Provide the (x, y) coordinate of the cell's center where the given text is located.  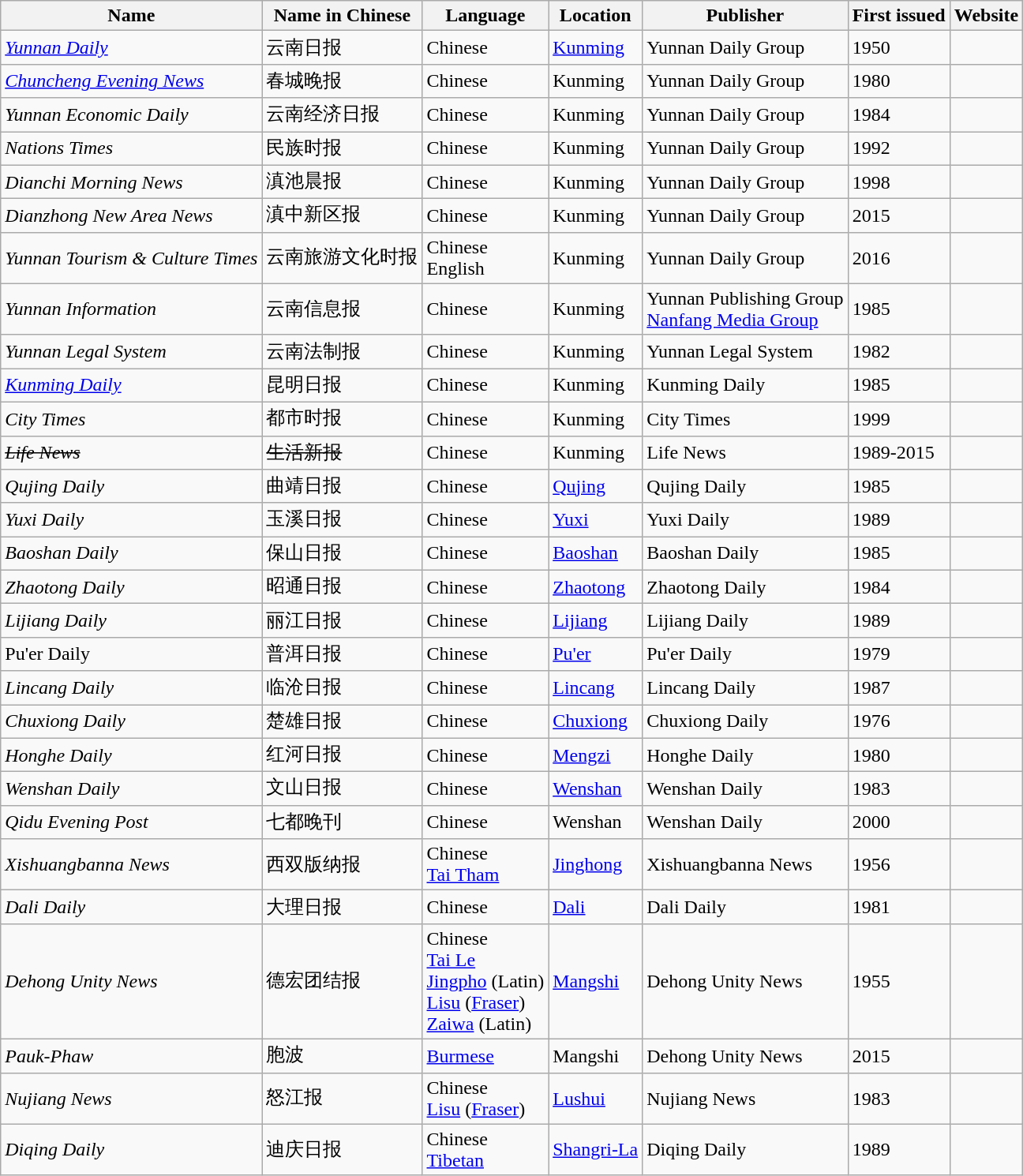
临沧日报 (343, 688)
1950 (898, 47)
文山日报 (343, 789)
都市时报 (343, 418)
ChineseLisu (Fraser) (485, 1099)
Zhaotong (595, 587)
怒江报 (343, 1099)
Yunnan Economic Daily (131, 115)
Yuxi (595, 519)
云南日报 (343, 47)
Publisher (745, 16)
ChineseTibetan (485, 1149)
Shangri-La (595, 1149)
Name in Chinese (343, 16)
Lijiang (595, 620)
昭通日报 (343, 587)
滇中新区报 (343, 216)
昆明日报 (343, 385)
Website (986, 16)
大理日报 (343, 908)
Chuncheng Evening News (131, 81)
Pauk-Phaw (131, 1056)
2016 (898, 257)
Dianchi Morning News (131, 182)
1956 (898, 865)
德宏团结报 (343, 981)
保山日报 (343, 554)
西双版纳报 (343, 865)
1979 (898, 654)
Nations Times (131, 148)
Qujing (595, 486)
Lincang (595, 688)
普洱日报 (343, 654)
Baoshan (595, 554)
Dianzhong New Area News (131, 216)
红河日报 (343, 755)
玉溪日报 (343, 519)
丽江日报 (343, 620)
迪庆日报 (343, 1149)
1981 (898, 908)
First issued (898, 16)
云南信息报 (343, 309)
楚雄日报 (343, 721)
1982 (898, 352)
1955 (898, 981)
Language (485, 16)
Chuxiong (595, 721)
民族时报 (343, 148)
Yunnan Tourism & Culture Times (131, 257)
Yunnan Daily (131, 47)
云南经济日报 (343, 115)
云南旅游文化时报 (343, 257)
Pu'er (595, 654)
Qidu Evening Post (131, 822)
Location (595, 16)
生活新报 (343, 453)
1999 (898, 418)
1992 (898, 148)
1989-2015 (898, 453)
1987 (898, 688)
云南法制报 (343, 352)
ChineseEnglish (485, 257)
Name (131, 16)
ChineseTai Tham (485, 865)
Dali (595, 908)
滇池晨报 (343, 182)
1976 (898, 721)
Mengzi (595, 755)
Lushui (595, 1099)
Yunnan Information (131, 309)
曲靖日报 (343, 486)
胞波 (343, 1056)
ChineseTai LeJingpho (Latin)Lisu (Fraser)Zaiwa (Latin) (485, 981)
2000 (898, 822)
Jinghong (595, 865)
1998 (898, 182)
春城晚报 (343, 81)
七都晚刊 (343, 822)
Burmese (485, 1056)
Yunnan Publishing GroupNanfang Media Group (745, 309)
